Provide the [x, y] coordinate of the cell's center where the given text is located.  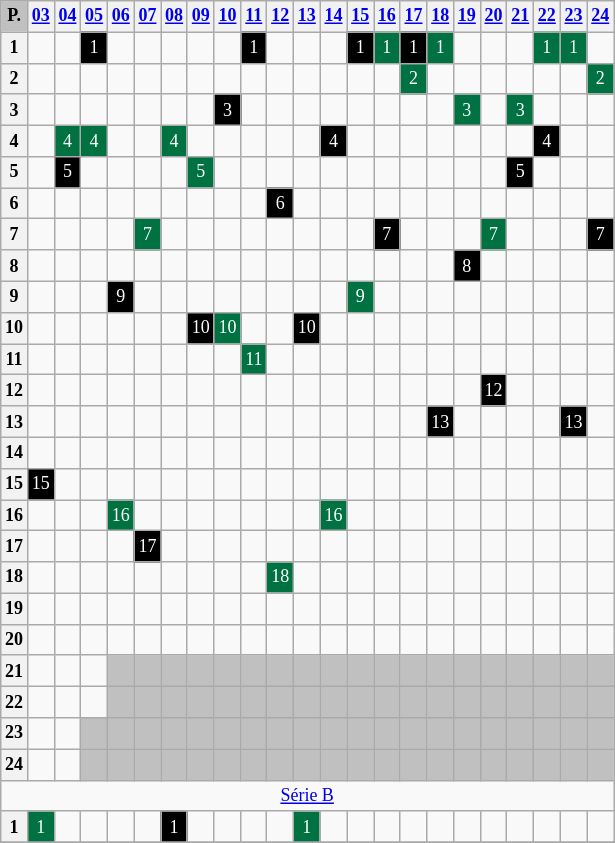
08 [174, 16]
04 [68, 16]
06 [120, 16]
05 [94, 16]
09 [200, 16]
07 [148, 16]
P. [14, 16]
Série B [308, 796]
03 [40, 16]
